Identify which cell holds the provided text, then report its (X, Y) central coordinate. 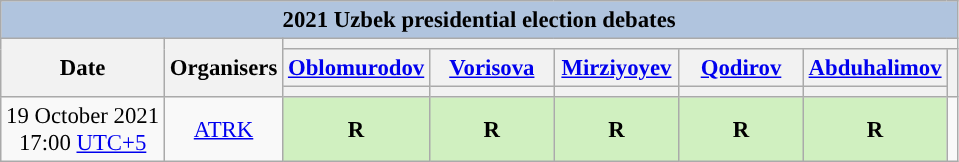
19 October 202117:00 UTC+5 (83, 130)
Qodirov (742, 68)
2021 Uzbek presidential election debates (480, 20)
Vorisova (492, 68)
Abduhalimov (875, 68)
Mirziyoyev (616, 68)
Organisers (223, 68)
Date (83, 68)
ATRK (223, 130)
Oblomurodov (356, 68)
